Locate the cell with the specified text and output its [X, Y] center coordinate. 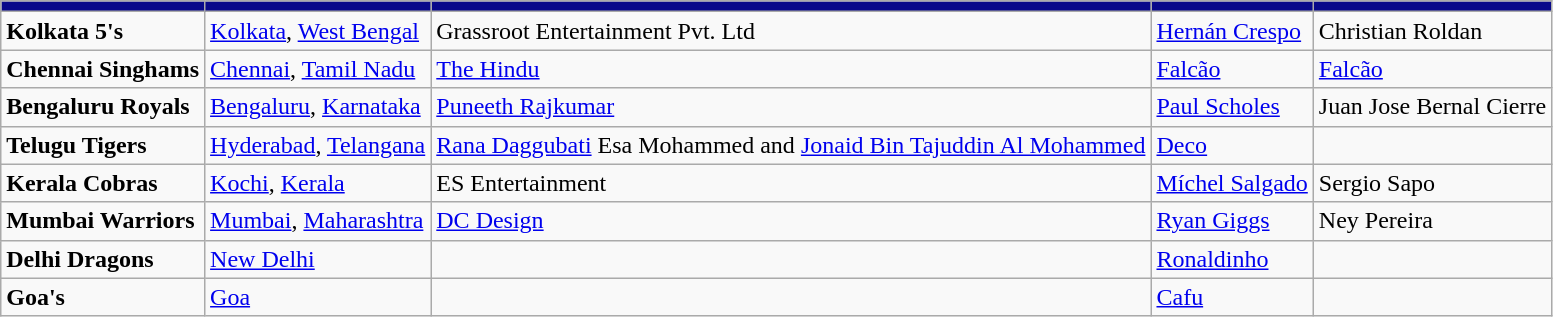
Sergio Sapo [1432, 183]
Kolkata 5's [103, 31]
Hyderabad, Telangana [318, 145]
Mumbai, Maharashtra [318, 221]
Paul Scholes [1232, 107]
Bengaluru Royals [103, 107]
Cafu [1232, 297]
Goa's [103, 297]
Deco [1232, 145]
Puneeth Rajkumar [791, 107]
Kochi, Kerala [318, 183]
Chennai, Tamil Nadu [318, 69]
ES Entertainment [791, 183]
Telugu Tigers [103, 145]
DC Design [791, 221]
Kerala Cobras [103, 183]
Christian Roldan [1432, 31]
Mumbai Warriors [103, 221]
Juan Jose Bernal Cierre [1432, 107]
Delhi Dragons [103, 259]
The Hindu [791, 69]
Bengaluru, Karnataka [318, 107]
New Delhi [318, 259]
Chennai Singhams [103, 69]
Goa [318, 297]
Rana Daggubati Esa Mohammed and Jonaid Bin Tajuddin Al Mohammed [791, 145]
Hernán Crespo [1232, 31]
Ronaldinho [1232, 259]
Ryan Giggs [1232, 221]
Míchel Salgado [1232, 183]
Ney Pereira [1432, 221]
Kolkata, West Bengal [318, 31]
Grassroot Entertainment Pvt. Ltd [791, 31]
